Pinpoint the cell where the given text exists, returning its (x, y) midpoint coordinate. 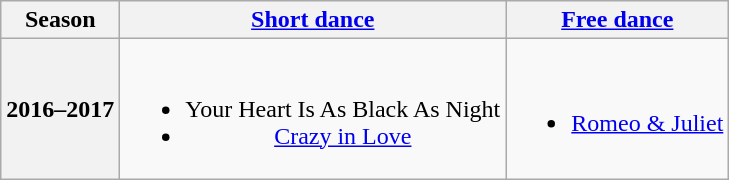
Romeo & Juliet (618, 109)
Your Heart Is As Black As Night Crazy in Love (313, 109)
Free dance (618, 20)
Short dance (313, 20)
2016–2017 (60, 109)
Season (60, 20)
